Provide the (x, y) coordinate of the cell's center where the given text is located.  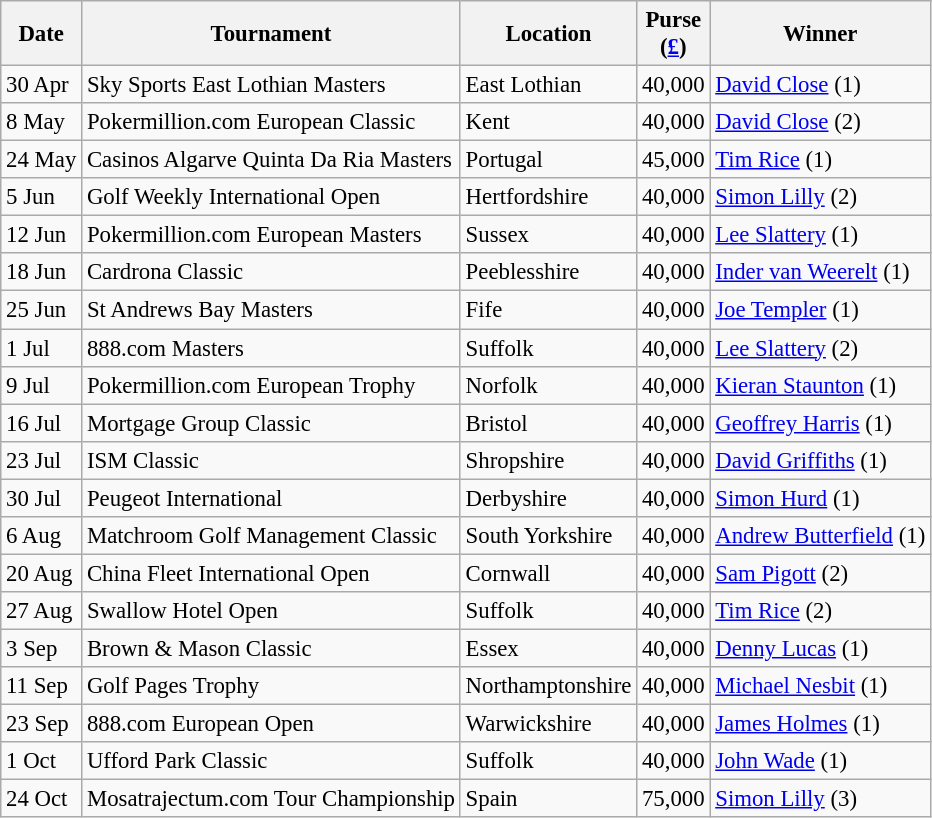
Northamptonshire (548, 686)
Winner (820, 34)
Date (42, 34)
Tim Rice (1) (820, 160)
Simon Lilly (3) (820, 799)
Cornwall (548, 573)
Sam Pigott (2) (820, 573)
James Holmes (1) (820, 724)
888.com Masters (272, 348)
ISM Classic (272, 460)
18 Jun (42, 273)
Casinos Algarve Quinta Da Ria Masters (272, 160)
20 Aug (42, 573)
Purse(£) (674, 34)
Geoffrey Harris (1) (820, 423)
Matchroom Golf Management Classic (272, 536)
9 Jul (42, 385)
Inder van Weerelt (1) (820, 273)
Kent (548, 122)
23 Sep (42, 724)
8 May (42, 122)
Peeblesshire (548, 273)
Mosatrajectum.com Tour Championship (272, 799)
5 Jun (42, 197)
Cardrona Classic (272, 273)
Denny Lucas (1) (820, 648)
11 Sep (42, 686)
Lee Slattery (1) (820, 235)
6 Aug (42, 536)
30 Apr (42, 85)
16 Jul (42, 423)
Portugal (548, 160)
Bristol (548, 423)
Andrew Butterfield (1) (820, 536)
Brown & Mason Classic (272, 648)
1 Oct (42, 761)
Michael Nesbit (1) (820, 686)
Pokermillion.com European Classic (272, 122)
23 Jul (42, 460)
David Griffiths (1) (820, 460)
27 Aug (42, 611)
Ufford Park Classic (272, 761)
Norfolk (548, 385)
Mortgage Group Classic (272, 423)
East Lothian (548, 85)
Simon Hurd (1) (820, 498)
Spain (548, 799)
3 Sep (42, 648)
Golf Pages Trophy (272, 686)
Sussex (548, 235)
Fife (548, 310)
25 Jun (42, 310)
24 May (42, 160)
24 Oct (42, 799)
Tournament (272, 34)
Lee Slattery (2) (820, 348)
Peugeot International (272, 498)
China Fleet International Open (272, 573)
Pokermillion.com European Trophy (272, 385)
Pokermillion.com European Masters (272, 235)
Derbyshire (548, 498)
Essex (548, 648)
Golf Weekly International Open (272, 197)
South Yorkshire (548, 536)
David Close (1) (820, 85)
888.com European Open (272, 724)
Kieran Staunton (1) (820, 385)
Hertfordshire (548, 197)
David Close (2) (820, 122)
John Wade (1) (820, 761)
Joe Templer (1) (820, 310)
Shropshire (548, 460)
45,000 (674, 160)
Warwickshire (548, 724)
12 Jun (42, 235)
St Andrews Bay Masters (272, 310)
75,000 (674, 799)
Sky Sports East Lothian Masters (272, 85)
Swallow Hotel Open (272, 611)
Location (548, 34)
Simon Lilly (2) (820, 197)
Tim Rice (2) (820, 611)
30 Jul (42, 498)
1 Jul (42, 348)
